Output the (X, Y) coordinate of the center of the cell containing the given text.  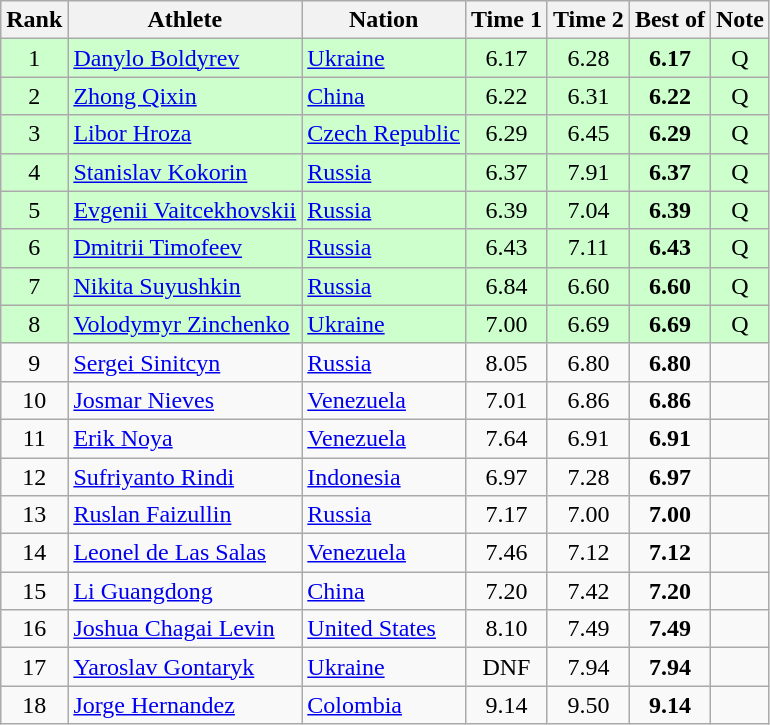
Colombia (384, 705)
6 (34, 248)
Jorge Hernandez (185, 705)
Li Guangdong (185, 591)
Zhong Qixin (185, 96)
6.31 (588, 96)
Best of (670, 20)
Indonesia (384, 477)
8.05 (506, 362)
Athlete (185, 20)
5 (34, 210)
2 (34, 96)
11 (34, 438)
17 (34, 667)
Ruslan Faizullin (185, 515)
7.28 (588, 477)
Stanislav Kokorin (185, 172)
Time 1 (506, 20)
6.45 (588, 134)
Evgenii Vaitcekhovskii (185, 210)
Nikita Suyushkin (185, 286)
1 (34, 58)
Joshua Chagai Levin (185, 629)
3 (34, 134)
14 (34, 553)
7.64 (506, 438)
7.01 (506, 400)
Leonel de Las Salas (185, 553)
Rank (34, 20)
United States (384, 629)
7.17 (506, 515)
12 (34, 477)
7.91 (588, 172)
10 (34, 400)
Erik Noya (185, 438)
6.84 (506, 286)
16 (34, 629)
Czech Republic (384, 134)
Yaroslav Gontaryk (185, 667)
Volodymyr Zinchenko (185, 324)
Sufriyanto Rindi (185, 477)
Danylo Boldyrev (185, 58)
8.10 (506, 629)
7.46 (506, 553)
9 (34, 362)
9.50 (588, 705)
7 (34, 286)
7.42 (588, 591)
Note (740, 20)
7.04 (588, 210)
Sergei Sinitcyn (185, 362)
DNF (506, 667)
4 (34, 172)
7.11 (588, 248)
15 (34, 591)
18 (34, 705)
6.28 (588, 58)
Libor Hroza (185, 134)
8 (34, 324)
13 (34, 515)
Nation (384, 20)
Dmitrii Timofeev (185, 248)
Josmar Nieves (185, 400)
Time 2 (588, 20)
